Output the (x, y) coordinate of the center of the cell containing the given text.  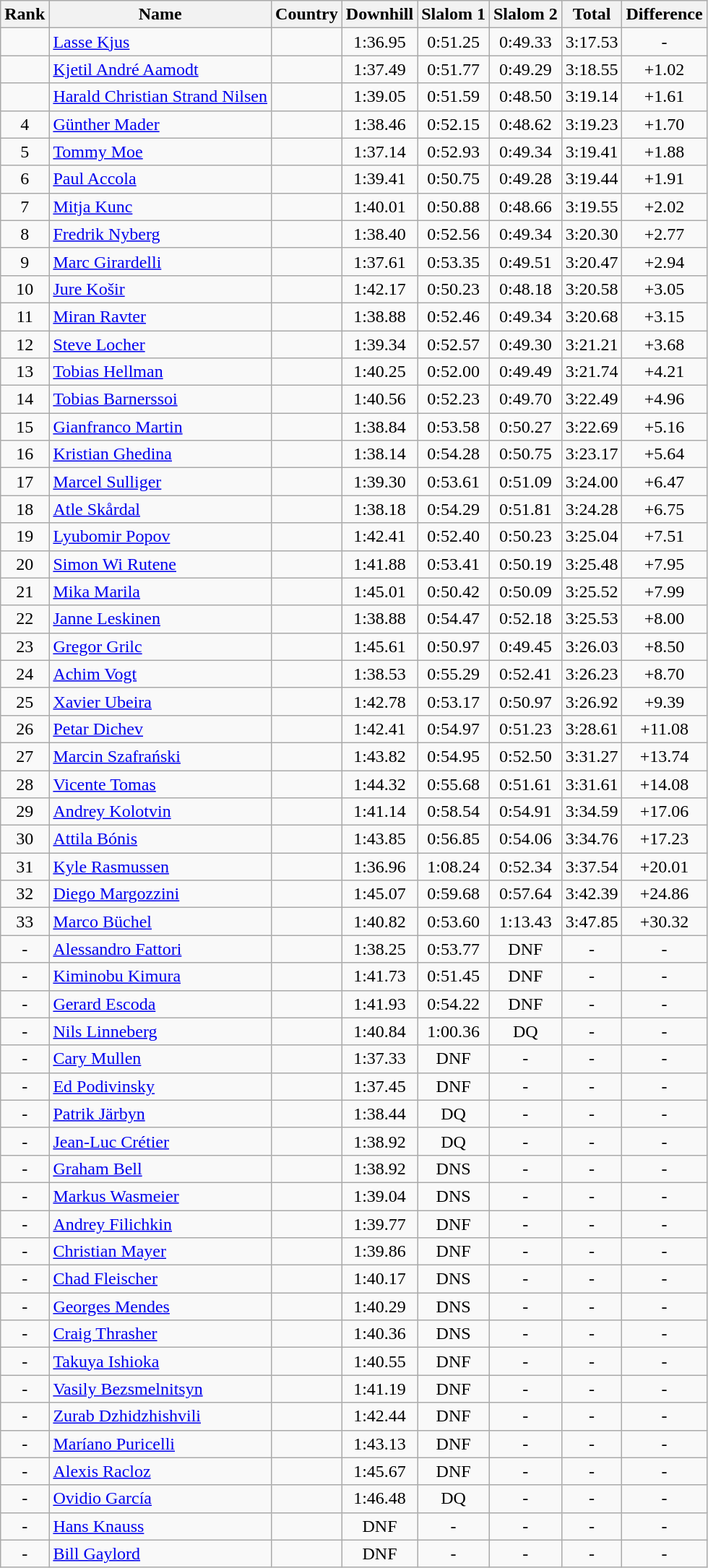
0:48.62 (525, 124)
Slalom 1 (454, 14)
0:56.85 (454, 839)
Christian Mayer (160, 1252)
0:49.45 (525, 646)
3:19.14 (592, 97)
0:51.25 (454, 42)
Georges Mendes (160, 1307)
+1.61 (665, 97)
3:20.47 (592, 261)
0:51.81 (525, 509)
0:52.57 (454, 345)
+4.21 (665, 372)
+17.06 (665, 812)
Chad Fleischer (160, 1279)
3:21.21 (592, 345)
1:39.34 (379, 345)
1:39.30 (379, 482)
9 (25, 261)
0:59.68 (454, 894)
3:20.58 (592, 289)
3:19.23 (592, 124)
Diego Margozzini (160, 894)
5 (25, 152)
0:52.00 (454, 372)
Downhill (379, 14)
0:49.51 (525, 261)
0:55.29 (454, 674)
Alessandro Fattori (160, 949)
+6.75 (665, 509)
+2.77 (665, 234)
Marco Büchel (160, 922)
19 (25, 537)
1:40.56 (379, 399)
+17.23 (665, 839)
Fredrik Nyberg (160, 234)
1:39.86 (379, 1252)
0:48.66 (525, 207)
0:49.70 (525, 399)
3:26.92 (592, 701)
0:54.91 (525, 812)
+14.08 (665, 784)
Alexis Racloz (160, 1471)
33 (25, 922)
3:24.00 (592, 482)
Jure Košir (160, 289)
1:45.01 (379, 592)
+9.39 (665, 701)
0:54.28 (454, 454)
0:52.93 (454, 152)
11 (25, 316)
3:25.48 (592, 564)
0:58.54 (454, 812)
Marcin Szafrański (160, 756)
1:00.36 (454, 1031)
0:50.42 (454, 592)
13 (25, 372)
1:43.13 (379, 1444)
Total (592, 14)
1:46.48 (379, 1499)
0:54.22 (454, 1004)
17 (25, 482)
Tobias Barnerssoi (160, 399)
1:37.45 (379, 1086)
0:49.33 (525, 42)
1:40.29 (379, 1307)
+8.70 (665, 674)
+3.15 (665, 316)
3:34.76 (592, 839)
20 (25, 564)
Xavier Ubeira (160, 701)
+1.70 (665, 124)
1:39.77 (379, 1224)
1:37.33 (379, 1059)
Bill Gaylord (160, 1554)
1:45.67 (379, 1471)
Difference (665, 14)
3:24.28 (592, 509)
14 (25, 399)
Kyle Rasmussen (160, 867)
3:23.17 (592, 454)
1:43.82 (379, 756)
0:52.41 (525, 674)
4 (25, 124)
0:53.77 (454, 949)
Kjetil André Aamodt (160, 69)
1:42.17 (379, 289)
Andrey Kolotvin (160, 812)
Paul Accola (160, 179)
18 (25, 509)
0:52.50 (525, 756)
0:51.59 (454, 97)
+5.16 (665, 427)
3:47.85 (592, 922)
Mika Marila (160, 592)
1:40.55 (379, 1361)
1:38.46 (379, 124)
0:53.60 (454, 922)
+7.99 (665, 592)
25 (25, 701)
3:26.03 (592, 646)
3:17.53 (592, 42)
12 (25, 345)
Marcel Sulliger (160, 482)
Miran Ravter (160, 316)
3:25.53 (592, 619)
1:38.40 (379, 234)
Takuya Ishioka (160, 1361)
3:26.23 (592, 674)
+3.68 (665, 345)
1:42.44 (379, 1416)
Steve Locher (160, 345)
1:38.14 (379, 454)
1:39.41 (379, 179)
1:38.53 (379, 674)
28 (25, 784)
7 (25, 207)
+24.86 (665, 894)
27 (25, 756)
Achim Vogt (160, 674)
0:49.29 (525, 69)
23 (25, 646)
24 (25, 674)
Kiminobu Kimura (160, 976)
0:54.29 (454, 509)
3:34.59 (592, 812)
0:57.64 (525, 894)
1:39.04 (379, 1196)
+11.08 (665, 729)
+8.00 (665, 619)
1:44.32 (379, 784)
Janne Leskinen (160, 619)
0:53.61 (454, 482)
Marc Girardelli (160, 261)
0:54.95 (454, 756)
+3.05 (665, 289)
0:49.30 (525, 345)
3:37.54 (592, 867)
+2.02 (665, 207)
1:13.43 (525, 922)
Tommy Moe (160, 152)
1:40.17 (379, 1279)
+7.51 (665, 537)
Mitja Kunc (160, 207)
3:18.55 (592, 69)
Vicente Tomas (160, 784)
Lyubomir Popov (160, 537)
Maríano Puricelli (160, 1444)
+1.91 (665, 179)
0:55.68 (454, 784)
30 (25, 839)
1:39.05 (379, 97)
0:51.61 (525, 784)
+30.32 (665, 922)
Slalom 2 (525, 14)
+1.88 (665, 152)
1:41.73 (379, 976)
1:40.01 (379, 207)
1:38.25 (379, 949)
0:49.28 (525, 179)
Günther Mader (160, 124)
Atle Skårdal (160, 509)
3:31.61 (592, 784)
Rank (25, 14)
22 (25, 619)
1:42.78 (379, 701)
31 (25, 867)
Jean-Luc Crétier (160, 1141)
Simon Wi Rutene (160, 564)
Markus Wasmeier (160, 1196)
6 (25, 179)
0:52.15 (454, 124)
8 (25, 234)
+6.47 (665, 482)
+20.01 (665, 867)
1:37.49 (379, 69)
0:51.77 (454, 69)
0:50.09 (525, 592)
0:50.27 (525, 427)
1:36.96 (379, 867)
26 (25, 729)
1:36.95 (379, 42)
3:28.61 (592, 729)
0:52.56 (454, 234)
1:37.14 (379, 152)
0:49.49 (525, 372)
Andrey Filichkin (160, 1224)
3:22.49 (592, 399)
Gerard Escoda (160, 1004)
0:53.41 (454, 564)
Craig Thrasher (160, 1334)
Tobias Hellman (160, 372)
Vasily Bezsmelnitsyn (160, 1389)
0:54.47 (454, 619)
0:50.88 (454, 207)
3:19.41 (592, 152)
3:25.52 (592, 592)
1:41.93 (379, 1004)
Zurab Dzhidzhishvili (160, 1416)
3:20.68 (592, 316)
+13.74 (665, 756)
Gregor Grilc (160, 646)
1:40.36 (379, 1334)
Nils Linneberg (160, 1031)
29 (25, 812)
3:25.04 (592, 537)
Attila Bónis (160, 839)
1:45.07 (379, 894)
0:52.23 (454, 399)
Cary Mullen (160, 1059)
Patrik Järbyn (160, 1114)
0:52.46 (454, 316)
0:51.09 (525, 482)
0:51.45 (454, 976)
1:45.61 (379, 646)
0:53.35 (454, 261)
Graham Bell (160, 1169)
Ed Podivinsky (160, 1086)
Gianfranco Martin (160, 427)
1:40.25 (379, 372)
3:21.74 (592, 372)
1:43.85 (379, 839)
+4.96 (665, 399)
0:53.58 (454, 427)
1:38.18 (379, 509)
0:53.17 (454, 701)
+1.02 (665, 69)
1:40.84 (379, 1031)
0:54.06 (525, 839)
3:42.39 (592, 894)
Petar Dichev (160, 729)
3:20.30 (592, 234)
1:40.82 (379, 922)
1:37.61 (379, 261)
+5.64 (665, 454)
Kristian Ghedina (160, 454)
15 (25, 427)
1:08.24 (454, 867)
+8.50 (665, 646)
0:50.19 (525, 564)
16 (25, 454)
Harald Christian Strand Nilsen (160, 97)
0:52.40 (454, 537)
Hans Knauss (160, 1526)
Ovidio García (160, 1499)
1:38.84 (379, 427)
32 (25, 894)
3:19.44 (592, 179)
0:52.34 (525, 867)
21 (25, 592)
0:48.18 (525, 289)
0:52.18 (525, 619)
3:19.55 (592, 207)
3:22.69 (592, 427)
1:41.14 (379, 812)
3:31.27 (592, 756)
1:41.19 (379, 1389)
Country (307, 14)
Name (160, 14)
0:51.23 (525, 729)
+7.95 (665, 564)
10 (25, 289)
Lasse Kjus (160, 42)
1:38.44 (379, 1114)
0:48.50 (525, 97)
0:54.97 (454, 729)
+2.94 (665, 261)
1:41.88 (379, 564)
